Pinpoint the cell where the given text exists, returning its [X, Y] midpoint coordinate. 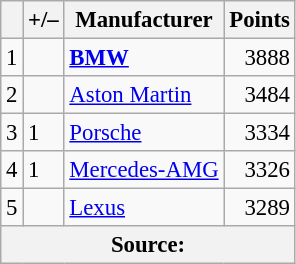
5 [12, 208]
Points [260, 20]
3326 [260, 170]
Porsche [144, 133]
Manufacturer [144, 20]
4 [12, 170]
+/– [44, 20]
3 [12, 133]
BMW [144, 58]
Aston Martin [144, 95]
Mercedes-AMG [144, 170]
3289 [260, 208]
Source: [148, 245]
3334 [260, 133]
3888 [260, 58]
Lexus [144, 208]
3484 [260, 95]
2 [12, 95]
